For the text-containing cell, return its midpoint in [x, y] coordinate format. 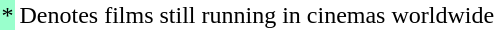
* [8, 15]
